Determine the [X, Y] coordinate at the center of the cell enclosing the given text.  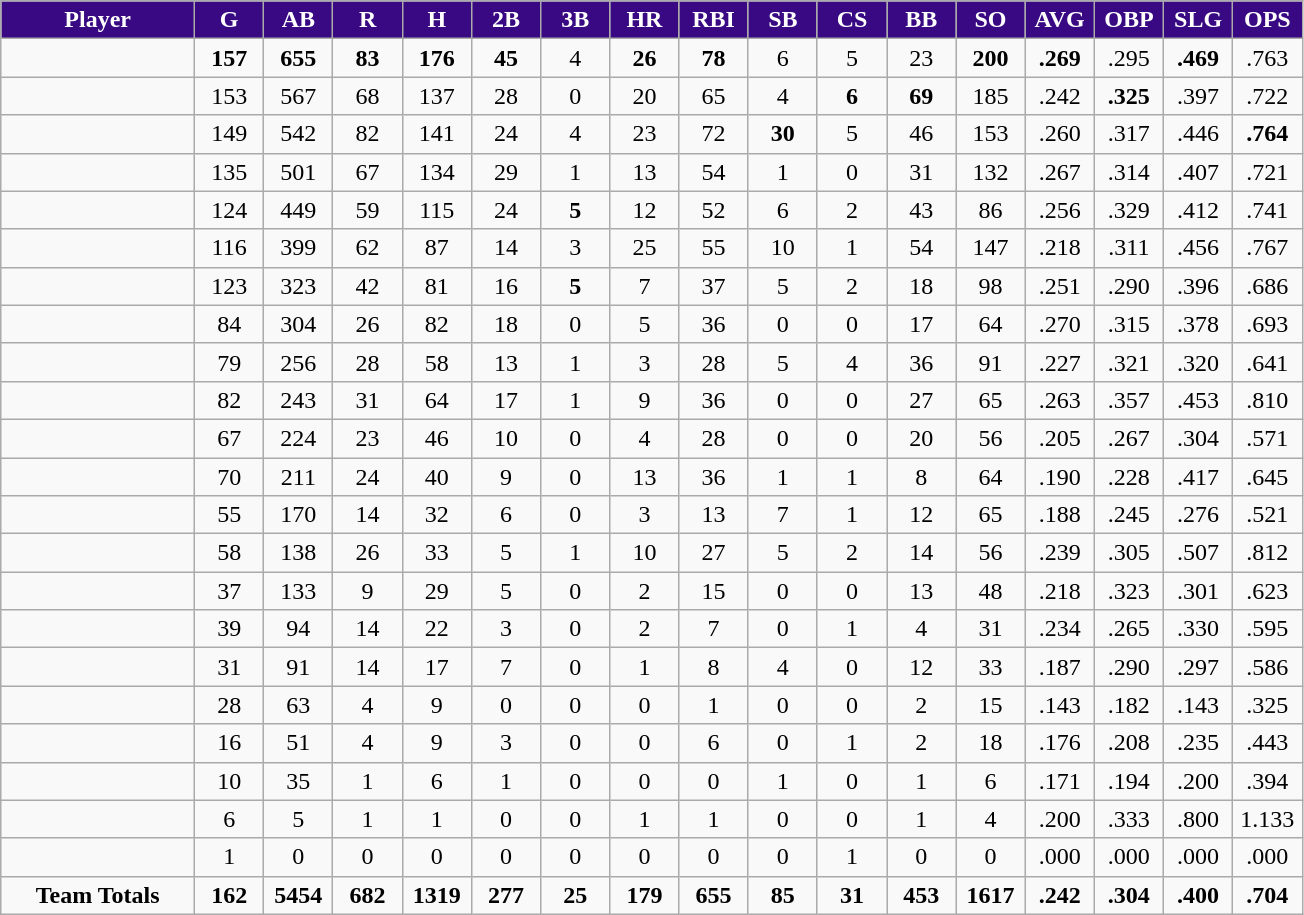
5454 [298, 895]
BB [922, 20]
277 [506, 895]
115 [436, 210]
H [436, 20]
.311 [1128, 248]
79 [230, 362]
.571 [1268, 438]
OPS [1268, 20]
.641 [1268, 362]
.315 [1128, 324]
22 [436, 629]
.182 [1128, 705]
.396 [1198, 286]
.693 [1268, 324]
179 [644, 895]
243 [298, 400]
.330 [1198, 629]
.317 [1128, 134]
.260 [1060, 134]
.305 [1128, 553]
51 [298, 743]
224 [298, 438]
1617 [990, 895]
.269 [1060, 58]
.521 [1268, 515]
.265 [1128, 629]
.623 [1268, 591]
.301 [1198, 591]
.456 [1198, 248]
256 [298, 362]
.256 [1060, 210]
.176 [1060, 743]
32 [436, 515]
149 [230, 134]
63 [298, 705]
147 [990, 248]
R [368, 20]
Player [98, 20]
399 [298, 248]
453 [922, 895]
200 [990, 58]
72 [714, 134]
43 [922, 210]
62 [368, 248]
70 [230, 477]
449 [298, 210]
.453 [1198, 400]
.764 [1268, 134]
.645 [1268, 477]
.297 [1198, 667]
.188 [1060, 515]
.721 [1268, 172]
.767 [1268, 248]
.333 [1128, 819]
.228 [1128, 477]
.323 [1128, 591]
116 [230, 248]
59 [368, 210]
.239 [1060, 553]
78 [714, 58]
48 [990, 591]
135 [230, 172]
1319 [436, 895]
.314 [1128, 172]
SO [990, 20]
.171 [1060, 781]
83 [368, 58]
.800 [1198, 819]
134 [436, 172]
.276 [1198, 515]
.205 [1060, 438]
.810 [1268, 400]
86 [990, 210]
304 [298, 324]
AB [298, 20]
185 [990, 96]
132 [990, 172]
AVG [1060, 20]
323 [298, 286]
123 [230, 286]
81 [436, 286]
.187 [1060, 667]
RBI [714, 20]
501 [298, 172]
162 [230, 895]
.329 [1128, 210]
.245 [1128, 515]
.208 [1128, 743]
.443 [1268, 743]
OBP [1128, 20]
69 [922, 96]
.741 [1268, 210]
85 [782, 895]
133 [298, 591]
.407 [1198, 172]
211 [298, 477]
124 [230, 210]
SLG [1198, 20]
.194 [1128, 781]
.469 [1198, 58]
.295 [1128, 58]
.227 [1060, 362]
CS [852, 20]
157 [230, 58]
.270 [1060, 324]
Team Totals [98, 895]
.190 [1060, 477]
.763 [1268, 58]
G [230, 20]
42 [368, 286]
.446 [1198, 134]
.507 [1198, 553]
.586 [1268, 667]
567 [298, 96]
.357 [1128, 400]
SB [782, 20]
.235 [1198, 743]
.263 [1060, 400]
170 [298, 515]
176 [436, 58]
141 [436, 134]
682 [368, 895]
.321 [1128, 362]
94 [298, 629]
.595 [1268, 629]
84 [230, 324]
30 [782, 134]
137 [436, 96]
HR [644, 20]
.812 [1268, 553]
.251 [1060, 286]
.704 [1268, 895]
.397 [1198, 96]
.320 [1198, 362]
.686 [1268, 286]
87 [436, 248]
1.133 [1268, 819]
.394 [1268, 781]
542 [298, 134]
39 [230, 629]
98 [990, 286]
.378 [1198, 324]
35 [298, 781]
52 [714, 210]
.417 [1198, 477]
2B [506, 20]
40 [436, 477]
138 [298, 553]
3B [576, 20]
68 [368, 96]
.400 [1198, 895]
.722 [1268, 96]
.234 [1060, 629]
45 [506, 58]
.412 [1198, 210]
